For the text-containing cell, return its midpoint in (X, Y) coordinate format. 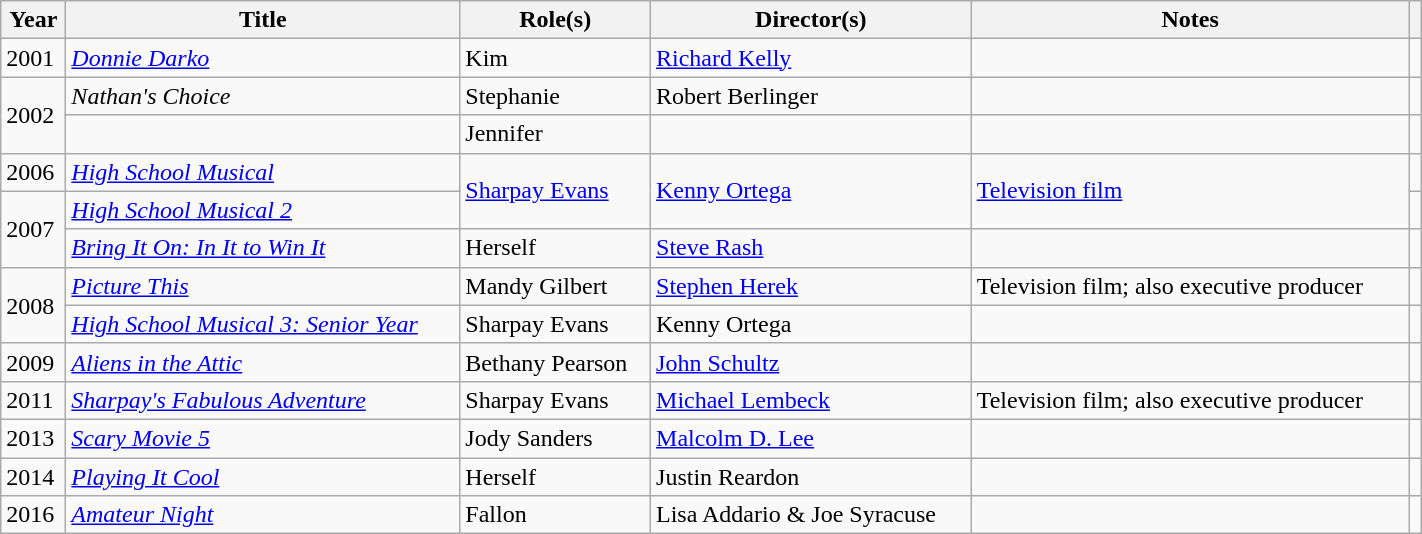
John Schultz (812, 362)
2009 (34, 362)
2008 (34, 305)
Richard Kelly (812, 58)
Malcolm D. Lee (812, 438)
2002 (34, 115)
Robert Berlinger (812, 96)
2001 (34, 58)
Jody Sanders (556, 438)
Stephanie (556, 96)
Michael Lembeck (812, 400)
Jennifer (556, 134)
Bethany Pearson (556, 362)
Year (34, 20)
Nathan's Choice (263, 96)
Aliens in the Attic (263, 362)
Director(s) (812, 20)
Bring It On: In It to Win It (263, 248)
Mandy Gilbert (556, 286)
Sharpay's Fabulous Adventure (263, 400)
Lisa Addario & Joe Syracuse (812, 515)
2006 (34, 172)
Role(s) (556, 20)
Steve Rash (812, 248)
Fallon (556, 515)
Notes (1190, 20)
Scary Movie 5 (263, 438)
High School Musical 3: Senior Year (263, 324)
Television film (1190, 191)
2011 (34, 400)
Amateur Night (263, 515)
Title (263, 20)
High School Musical 2 (263, 210)
2007 (34, 229)
2013 (34, 438)
High School Musical (263, 172)
2016 (34, 515)
Playing It Cool (263, 477)
Stephen Herek (812, 286)
2014 (34, 477)
Picture This (263, 286)
Donnie Darko (263, 58)
Justin Reardon (812, 477)
Kim (556, 58)
